Scan for the cell matching the given text and deliver its (x, y) coordinate at center. 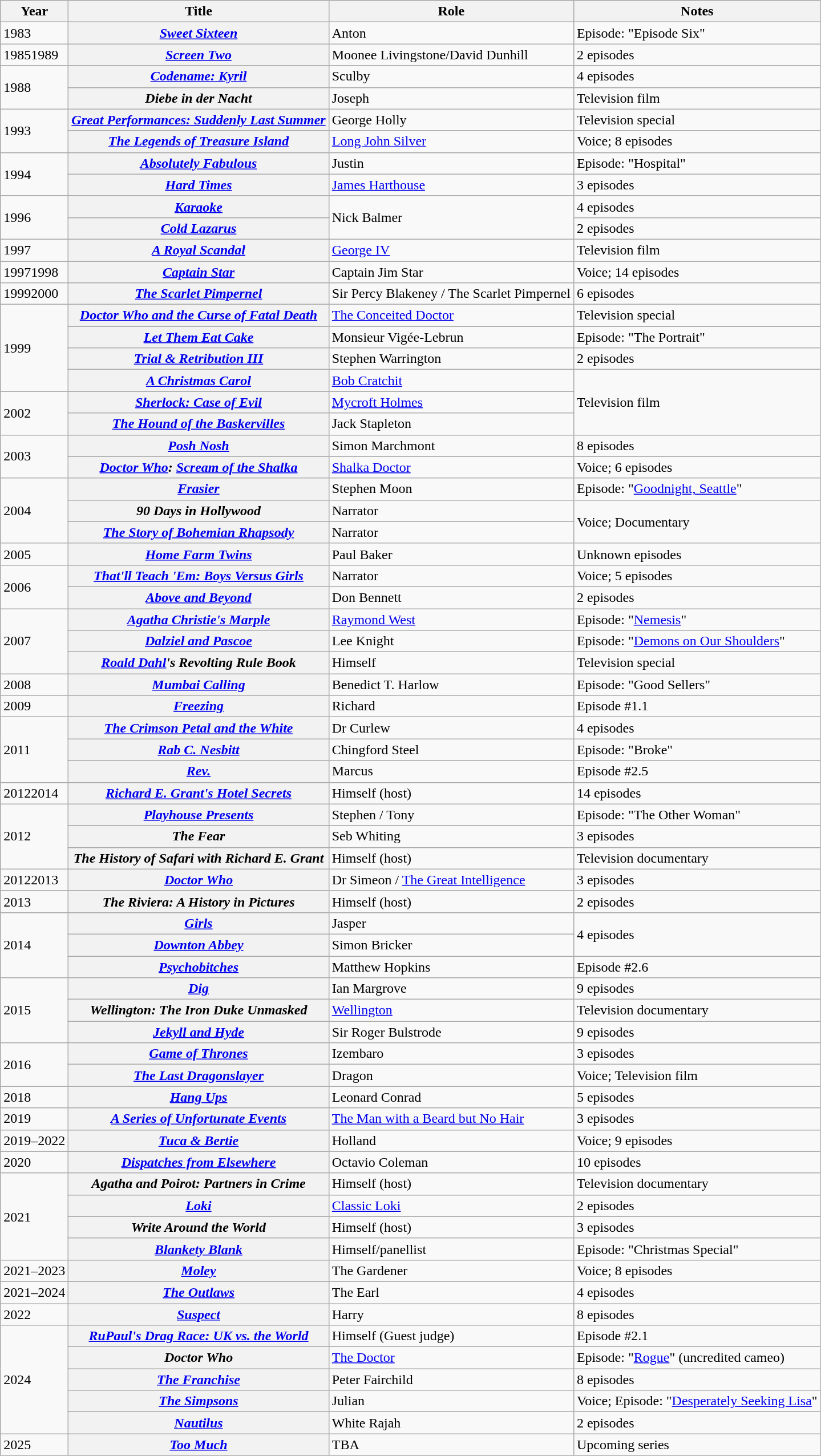
Jekyll and Hyde (199, 1032)
19851989 (34, 55)
Himself (451, 663)
Episode: "Episode Six" (697, 33)
2009 (34, 706)
19971998 (34, 272)
Harry (451, 1314)
The Scarlet Pimpernel (199, 294)
Doctor Who: Scream of the Shalka (199, 467)
White Rajah (451, 1423)
19992000 (34, 294)
2007 (34, 641)
Episode: "Demons on Our Shoulders" (697, 641)
Year (34, 11)
Hang Ups (199, 1097)
Unknown episodes (697, 554)
Rab C. Nesbitt (199, 750)
2012 (34, 836)
Frasier (199, 489)
1999 (34, 348)
Episode: "Good Sellers" (697, 685)
Moley (199, 1271)
Chingford Steel (451, 750)
Absolutely Fabulous (199, 163)
Sculby (451, 76)
Episode #2.6 (697, 967)
Marcus (451, 771)
A Royal Scandal (199, 250)
20122013 (34, 880)
Mycroft Holmes (451, 402)
2013 (34, 901)
Rev. (199, 771)
The Fear (199, 836)
Above and Beyond (199, 597)
Episode #1.1 (697, 706)
Role (451, 11)
Psychobitches (199, 967)
Sherlock: Case of Evil (199, 402)
Simon Bricker (451, 945)
Great Performances: Suddenly Last Summer (199, 120)
Paul Baker (451, 554)
Himself/panellist (451, 1249)
Dig (199, 989)
Title (199, 11)
Julian (451, 1401)
Trial & Retribution III (199, 359)
Benedict T. Harlow (451, 685)
Game of Thrones (199, 1054)
2016 (34, 1065)
Nautilus (199, 1423)
2022 (34, 1314)
2019–2022 (34, 1140)
Doctor Who and the Curse of Fatal Death (199, 316)
Wellington (451, 1010)
2021–2024 (34, 1292)
The Conceited Doctor (451, 316)
The Story of Bohemian Rhapsody (199, 532)
Monsieur Vigée-Lebrun (451, 337)
1993 (34, 131)
Mumbai Calling (199, 685)
2004 (34, 511)
2019 (34, 1119)
Don Bennett (451, 597)
Agatha Christie's Marple (199, 619)
Bob Cratchit (451, 381)
Loki (199, 1206)
2024 (34, 1380)
Seb Whiting (451, 836)
Episode: "Goodnight, Seattle" (697, 489)
Episode #2.5 (697, 771)
Wellington: The Iron Duke Unmasked (199, 1010)
Roald Dahl's Revolting Rule Book (199, 663)
Shalka Doctor (451, 467)
Voice; 9 episodes (697, 1140)
Justin (451, 163)
Octavio Coleman (451, 1162)
Playhouse Presents (199, 815)
The Earl (451, 1292)
Episode: "Nemesis" (697, 619)
Episode: "Hospital" (697, 163)
Nick Balmer (451, 217)
Joseph (451, 98)
2014 (34, 945)
Holland (451, 1140)
1988 (34, 87)
Downton Abbey (199, 945)
Upcoming series (697, 1445)
Write Around the World (199, 1227)
Suspect (199, 1314)
That'll Teach 'Em: Boys Versus Girls (199, 576)
1983 (34, 33)
Stephen / Tony (451, 815)
Episode: "Christmas Special" (697, 1249)
90 Days in Hollywood (199, 511)
1997 (34, 250)
14 episodes (697, 793)
Episode #2.1 (697, 1336)
Girls (199, 923)
Matthew Hopkins (451, 967)
The Franchise (199, 1380)
Stephen Warrington (451, 359)
Richard (451, 706)
Hard Times (199, 185)
Cold Lazarus (199, 228)
James Harthouse (451, 185)
Dalziel and Pascoe (199, 641)
The History of Safari with Richard E. Grant (199, 858)
5 episodes (697, 1097)
2025 (34, 1445)
Classic Loki (451, 1206)
Diebe in der Nacht (199, 98)
2002 (34, 413)
Himself (Guest judge) (451, 1336)
Voice; 14 episodes (697, 272)
Voice; Television film (697, 1075)
Let Them Eat Cake (199, 337)
Freezing (199, 706)
Leonard Conrad (451, 1097)
Too Much (199, 1445)
Blankety Blank (199, 1249)
The Hound of the Baskervilles (199, 424)
Voice; Documentary (697, 521)
RuPaul's Drag Race: UK vs. the World (199, 1336)
Tuca & Bertie (199, 1140)
Screen Two (199, 55)
Episode: "Rogue" (uncredited cameo) (697, 1358)
Episode: "The Other Woman" (697, 815)
Sir Percy Blakeney / The Scarlet Pimpernel (451, 294)
Home Farm Twins (199, 554)
Jack Stapleton (451, 424)
Voice; Episode: "Desperately Seeking Lisa" (697, 1401)
Dr Simeon / The Great Intelligence (451, 880)
Jasper (451, 923)
Izembaro (451, 1054)
The Crimson Petal and the White (199, 728)
2005 (34, 554)
Sweet Sixteen (199, 33)
Peter Fairchild (451, 1380)
TBA (451, 1445)
Captain Star (199, 272)
2021–2023 (34, 1271)
Long John Silver (451, 141)
1994 (34, 174)
The Man with a Beard but No Hair (451, 1119)
Lee Knight (451, 641)
Voice; 6 episodes (697, 467)
Voice; 5 episodes (697, 576)
Captain Jim Star (451, 272)
2006 (34, 587)
2015 (34, 1010)
2021 (34, 1216)
George IV (451, 250)
2020 (34, 1162)
2003 (34, 456)
Moonee Livingstone/David Dunhill (451, 55)
1996 (34, 217)
The Doctor (451, 1358)
The Legends of Treasure Island (199, 141)
The Simpsons (199, 1401)
Episode: "Broke" (697, 750)
Karaoke (199, 207)
Dispatches from Elsewhere (199, 1162)
Codename: Kyril (199, 76)
Stephen Moon (451, 489)
The Outlaws (199, 1292)
2011 (34, 750)
Anton (451, 33)
Richard E. Grant's Hotel Secrets (199, 793)
Dr Curlew (451, 728)
George Holly (451, 120)
2018 (34, 1097)
2008 (34, 685)
20122014 (34, 793)
Episode: "The Portrait" (697, 337)
10 episodes (697, 1162)
Posh Nosh (199, 446)
Agatha and Poirot: Partners in Crime (199, 1184)
Dragon (451, 1075)
The Gardener (451, 1271)
Sir Roger Bulstrode (451, 1032)
Raymond West (451, 619)
Notes (697, 11)
The Riviera: A History in Pictures (199, 901)
A Christmas Carol (199, 381)
6 episodes (697, 294)
Ian Margrove (451, 989)
The Last Dragonslayer (199, 1075)
A Series of Unfortunate Events (199, 1119)
Simon Marchmont (451, 446)
